From the cell containing the given text, extract its center point as [x, y] coordinate. 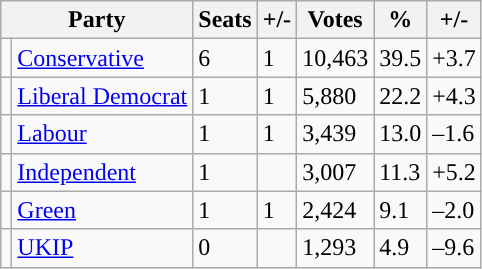
39.5 [400, 58]
Votes [336, 20]
22.2 [400, 96]
1,293 [336, 248]
–1.6 [454, 134]
% [400, 20]
10,463 [336, 58]
Party [97, 20]
–9.6 [454, 248]
Liberal Democrat [102, 96]
–2.0 [454, 210]
Conservative [102, 58]
4.9 [400, 248]
Labour [102, 134]
+3.7 [454, 58]
13.0 [400, 134]
0 [225, 248]
Independent [102, 172]
+4.3 [454, 96]
2,424 [336, 210]
Green [102, 210]
6 [225, 58]
11.3 [400, 172]
+5.2 [454, 172]
9.1 [400, 210]
5,880 [336, 96]
UKIP [102, 248]
3,007 [336, 172]
3,439 [336, 134]
Seats [225, 20]
